Pinpoint the cell where the given text exists, returning its [X, Y] midpoint coordinate. 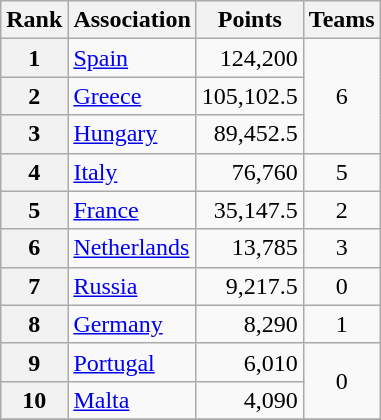
13,785 [250, 248]
8,290 [250, 324]
Association [132, 20]
Greece [132, 96]
Portugal [132, 362]
10 [34, 400]
Malta [132, 400]
105,102.5 [250, 96]
France [132, 210]
9,217.5 [250, 286]
76,760 [250, 172]
Netherlands [132, 248]
Spain [132, 58]
7 [34, 286]
8 [34, 324]
89,452.5 [250, 134]
6,010 [250, 362]
Teams [342, 20]
9 [34, 362]
Rank [34, 20]
4 [34, 172]
Germany [132, 324]
Italy [132, 172]
4,090 [250, 400]
124,200 [250, 58]
Points [250, 20]
Russia [132, 286]
Hungary [132, 134]
35,147.5 [250, 210]
